Identify which cell holds the provided text, then report its (x, y) central coordinate. 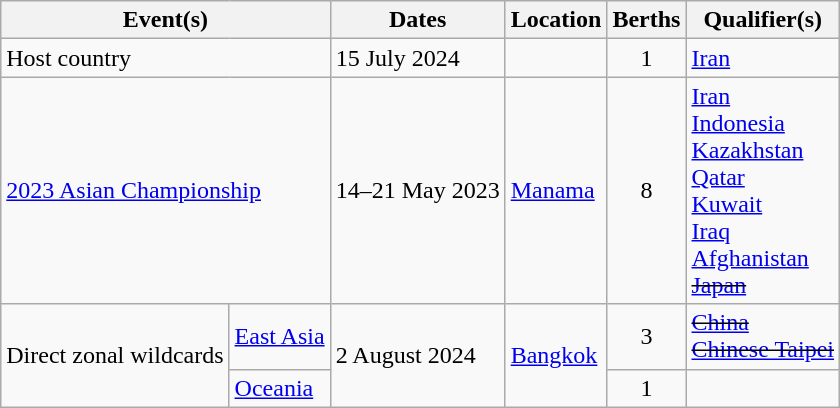
Manama (556, 190)
China Chinese Taipei (763, 336)
Location (556, 20)
2 August 2024 (418, 356)
Event(s) (166, 20)
East Asia (280, 336)
14–21 May 2023 (418, 190)
Iran (763, 58)
Bangkok (556, 356)
Dates (418, 20)
Berths (646, 20)
Oceania (280, 388)
2023 Asian Championship (166, 190)
Qualifier(s) (763, 20)
Direct zonal wildcards (115, 356)
Iran Indonesia Kazakhstan Qatar Kuwait Iraq Afghanistan Japan (763, 190)
3 (646, 336)
8 (646, 190)
15 July 2024 (418, 58)
Host country (166, 58)
